Find where the given text appears and provide that cell's center as (x, y) coordinate. 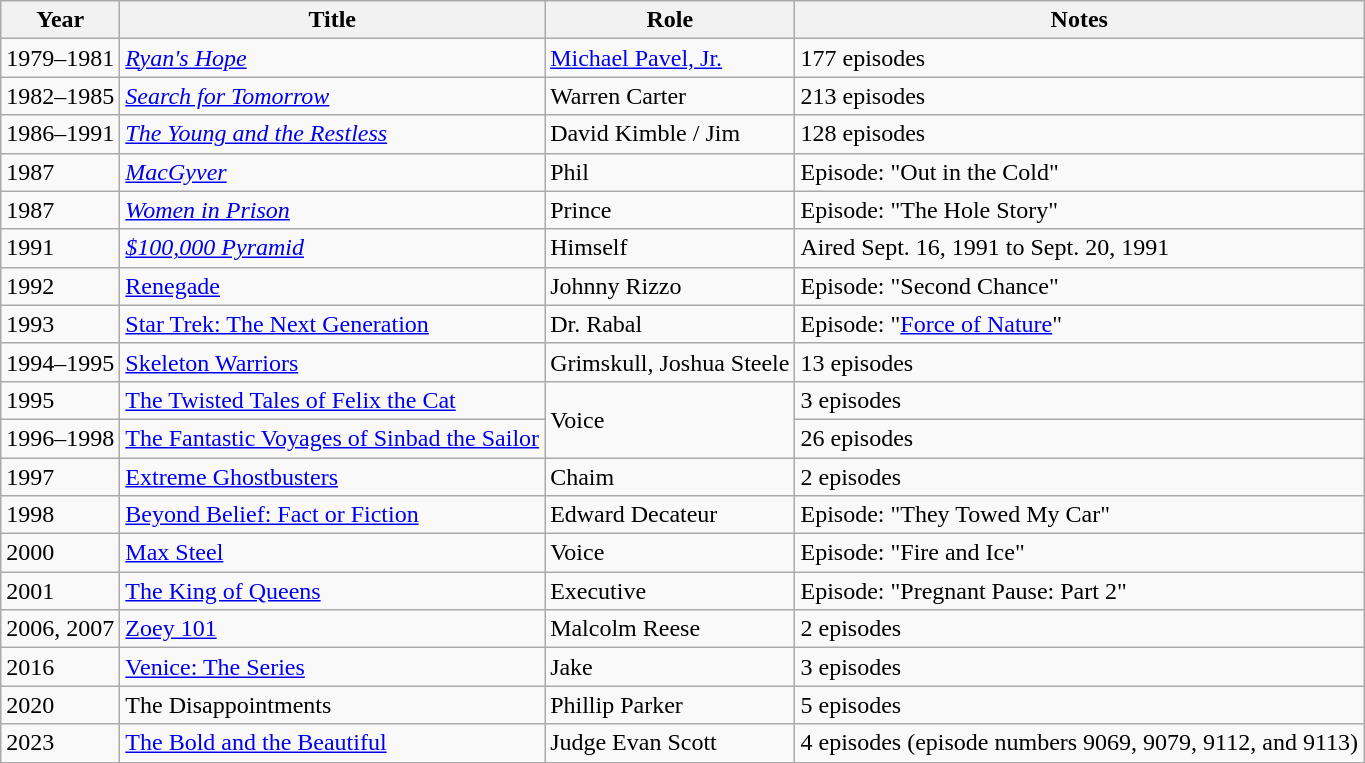
Malcolm Reese (670, 629)
Chaim (670, 477)
Year (60, 20)
5 episodes (1080, 705)
Episode: "Out in the Cold" (1080, 172)
1982–1985 (60, 96)
1979–1981 (60, 58)
Aired Sept. 16, 1991 to Sept. 20, 1991 (1080, 248)
Notes (1080, 20)
Phillip Parker (670, 705)
213 episodes (1080, 96)
128 episodes (1080, 134)
Beyond Belief: Fact or Fiction (332, 515)
The Fantastic Voyages of Sinbad the Sailor (332, 438)
Episode: "Second Chance" (1080, 286)
2000 (60, 553)
Max Steel (332, 553)
The Bold and the Beautiful (332, 743)
Episode: "The Hole Story" (1080, 210)
Title (332, 20)
Women in Prison (332, 210)
Phil (670, 172)
1991 (60, 248)
Episode: "They Towed My Car" (1080, 515)
Warren Carter (670, 96)
Jake (670, 667)
The Disappointments (332, 705)
Prince (670, 210)
Skeleton Warriors (332, 362)
Zoey 101 (332, 629)
1992 (60, 286)
2006, 2007 (60, 629)
13 episodes (1080, 362)
26 episodes (1080, 438)
$100,000 Pyramid (332, 248)
Dr. Rabal (670, 324)
Renegade (332, 286)
Judge Evan Scott (670, 743)
Ryan's Hope (332, 58)
1998 (60, 515)
4 episodes (episode numbers 9069, 9079, 9112, and 9113) (1080, 743)
Episode: "Force of Nature" (1080, 324)
Star Trek: The Next Generation (332, 324)
The Twisted Tales of Felix the Cat (332, 400)
2023 (60, 743)
The King of Queens (332, 591)
1995 (60, 400)
Episode: "Fire and Ice" (1080, 553)
2020 (60, 705)
MacGyver (332, 172)
Episode: "Pregnant Pause: Part 2" (1080, 591)
Venice: The Series (332, 667)
Himself (670, 248)
Edward Decateur (670, 515)
Grimskull, Joshua Steele (670, 362)
Johnny Rizzo (670, 286)
177 episodes (1080, 58)
Role (670, 20)
The Young and the Restless (332, 134)
1993 (60, 324)
1986–1991 (60, 134)
Michael Pavel, Jr. (670, 58)
Search for Tomorrow (332, 96)
1994–1995 (60, 362)
1997 (60, 477)
2001 (60, 591)
1996–1998 (60, 438)
Executive (670, 591)
David Kimble / Jim (670, 134)
2016 (60, 667)
Extreme Ghostbusters (332, 477)
